Provide the [x, y] coordinate of the cell's center where the given text is located.  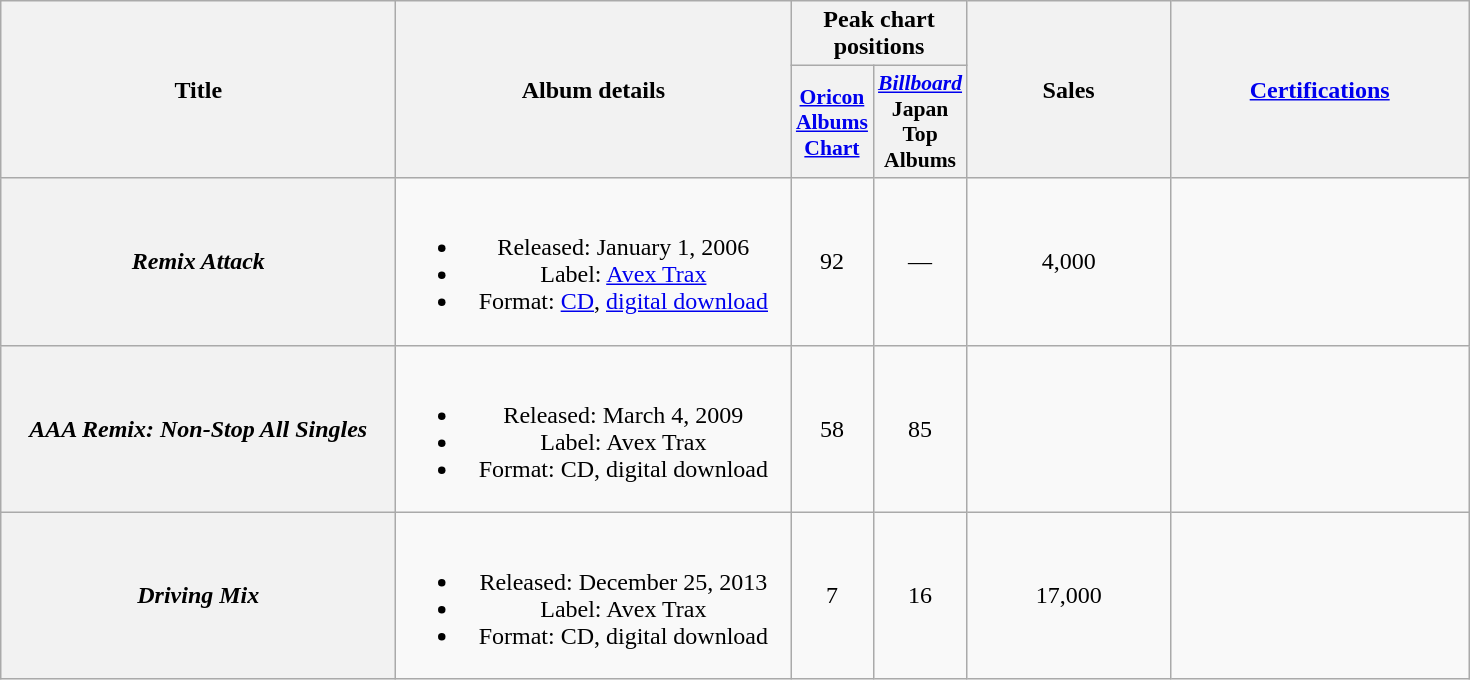
Certifications [1320, 90]
58 [832, 428]
Title [198, 90]
16 [920, 596]
Driving Mix [198, 596]
Oricon Albums Chart [832, 122]
92 [832, 262]
Album details [594, 90]
85 [920, 428]
Released: December 25, 2013Label: Avex TraxFormat: CD, digital download [594, 596]
AAA Remix: Non-Stop All Singles [198, 428]
Billboard Japan Top Albums [920, 122]
— [920, 262]
Sales [1068, 90]
Peak chart positions [879, 34]
Released: January 1, 2006Label: Avex TraxFormat: CD, digital download [594, 262]
Remix Attack [198, 262]
Released: March 4, 2009Label: Avex TraxFormat: CD, digital download [594, 428]
4,000 [1068, 262]
17,000 [1068, 596]
7 [832, 596]
